Determine the [x, y] coordinate at the center of the cell enclosing the given text.  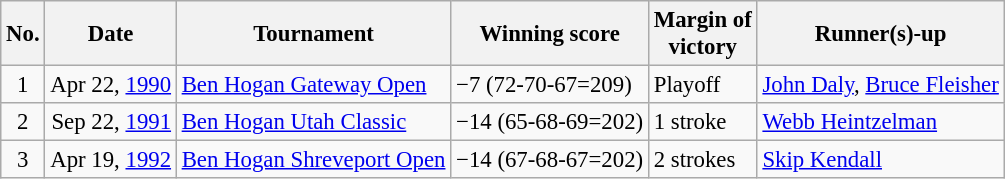
2 [23, 122]
Ben Hogan Shreveport Open [313, 160]
Ben Hogan Gateway Open [313, 85]
Date [110, 34]
−14 (65-68-69=202) [550, 122]
Runner(s)-up [880, 34]
2 strokes [702, 160]
No. [23, 34]
Apr 19, 1992 [110, 160]
Apr 22, 1990 [110, 85]
Margin ofvictory [702, 34]
1 stroke [702, 122]
−14 (67-68-67=202) [550, 160]
−7 (72-70-67=209) [550, 85]
Sep 22, 1991 [110, 122]
3 [23, 160]
Playoff [702, 85]
Winning score [550, 34]
Tournament [313, 34]
John Daly, Bruce Fleisher [880, 85]
1 [23, 85]
Skip Kendall [880, 160]
Ben Hogan Utah Classic [313, 122]
Webb Heintzelman [880, 122]
